Scan for the cell matching the given text and deliver its (x, y) coordinate at center. 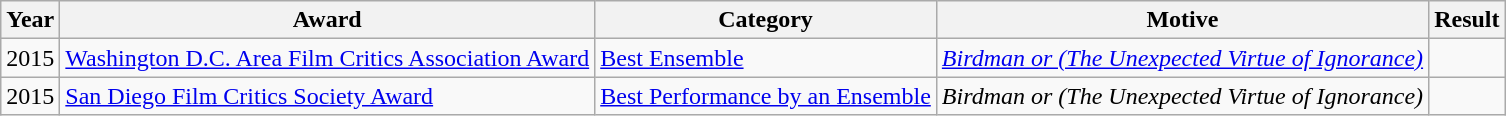
Best Performance by an Ensemble (766, 96)
Year (30, 20)
Best Ensemble (766, 58)
Result (1467, 20)
Motive (1182, 20)
San Diego Film Critics Society Award (328, 96)
Category (766, 20)
Award (328, 20)
Washington D.C. Area Film Critics Association Award (328, 58)
